Return (x, y) of the center of cell containing provided text 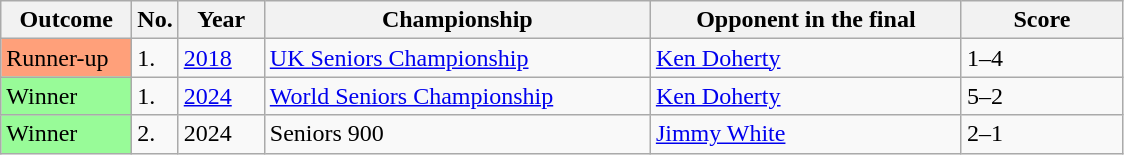
Year (221, 20)
Championship (457, 20)
No. (155, 20)
5–2 (1042, 96)
World Seniors Championship (457, 96)
Outcome (66, 20)
1–4 (1042, 58)
Seniors 900 (457, 134)
Score (1042, 20)
Runner-up (66, 58)
2. (155, 134)
Jimmy White (806, 134)
2–1 (1042, 134)
2018 (221, 58)
Opponent in the final (806, 20)
UK Seniors Championship (457, 58)
